Search for the cell housing the specified text and yield its (X, Y) center coordinate. 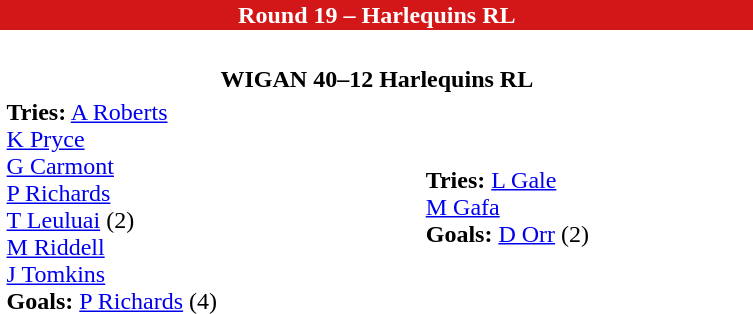
Round 19 – Harlequins RL (377, 15)
WIGAN 40–12 Harlequins RL (376, 79)
